Find where the given text appears and provide that cell's center as (x, y) coordinate. 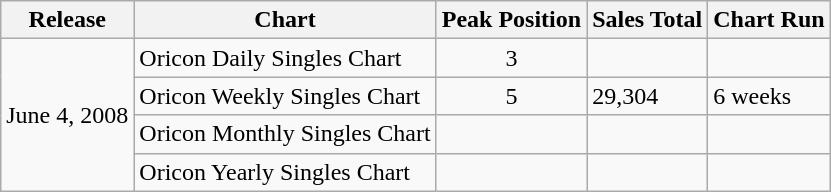
5 (511, 96)
Oricon Yearly Singles Chart (285, 172)
Chart Run (769, 20)
Peak Position (511, 20)
Sales Total (648, 20)
June 4, 2008 (68, 115)
3 (511, 58)
6 weeks (769, 96)
Chart (285, 20)
29,304 (648, 96)
Release (68, 20)
Oricon Daily Singles Chart (285, 58)
Oricon Weekly Singles Chart (285, 96)
Oricon Monthly Singles Chart (285, 134)
